Capture the cell that displays the provided text and extract its [x, y] central coordinate. 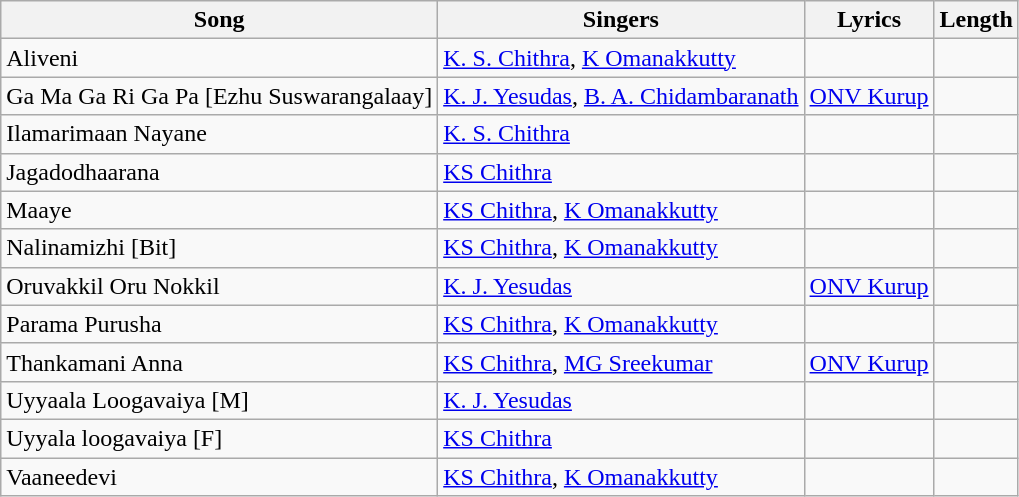
Uyyala loogavaiya [F] [220, 438]
Oruvakkil Oru Nokkil [220, 286]
K. S. Chithra [621, 134]
Song [220, 20]
Length [976, 20]
K. S. Chithra, K Omanakkutty [621, 58]
Lyrics [869, 20]
K. J. Yesudas, B. A. Chidambaranath [621, 96]
Maaye [220, 210]
Singers [621, 20]
Parama Purusha [220, 324]
Uyyaala Loogavaiya [M] [220, 400]
Vaaneedevi [220, 477]
Aliveni [220, 58]
KS Chithra, MG Sreekumar [621, 362]
Nalinamizhi [Bit] [220, 248]
Jagadodhaarana [220, 172]
Ilamarimaan Nayane [220, 134]
Ga Ma Ga Ri Ga Pa [Ezhu Suswarangalaay] [220, 96]
Thankamani Anna [220, 362]
